Provide the [x, y] coordinate of the cell's center where the given text is located.  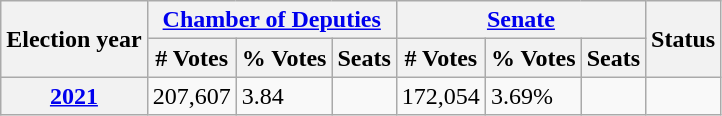
207,607 [192, 96]
2021 [74, 96]
3.69% [533, 96]
3.84 [284, 96]
Chamber of Deputies [272, 20]
Status [684, 39]
172,054 [440, 96]
Senate [520, 20]
Election year [74, 39]
